Determine the [x, y] coordinate at the center of the cell enclosing the given text.  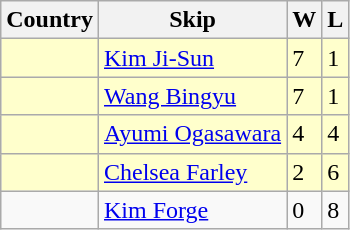
0 [304, 210]
Country [50, 20]
W [304, 20]
Kim Forge [192, 210]
6 [336, 172]
Kim Ji-Sun [192, 58]
L [336, 20]
Skip [192, 20]
Chelsea Farley [192, 172]
8 [336, 210]
2 [304, 172]
Ayumi Ogasawara [192, 134]
Wang Bingyu [192, 96]
